Identify which cell holds the provided text, then report its (x, y) central coordinate. 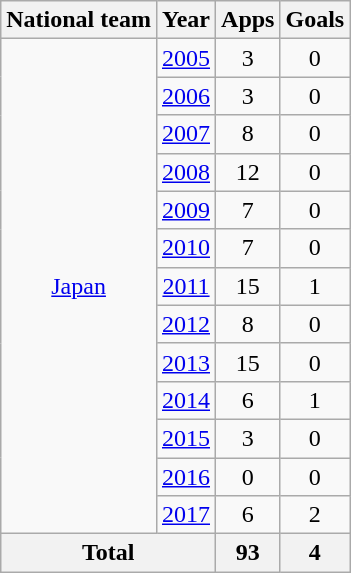
2013 (186, 362)
2012 (186, 324)
2007 (186, 134)
2016 (186, 477)
4 (315, 553)
2017 (186, 515)
Apps (248, 20)
Japan (79, 286)
2008 (186, 172)
2010 (186, 248)
National team (79, 20)
2009 (186, 210)
2005 (186, 58)
Year (186, 20)
2 (315, 515)
2014 (186, 400)
2015 (186, 438)
Goals (315, 20)
Total (108, 553)
93 (248, 553)
2011 (186, 286)
2006 (186, 96)
12 (248, 172)
